Search for the cell housing the specified text and yield its (x, y) center coordinate. 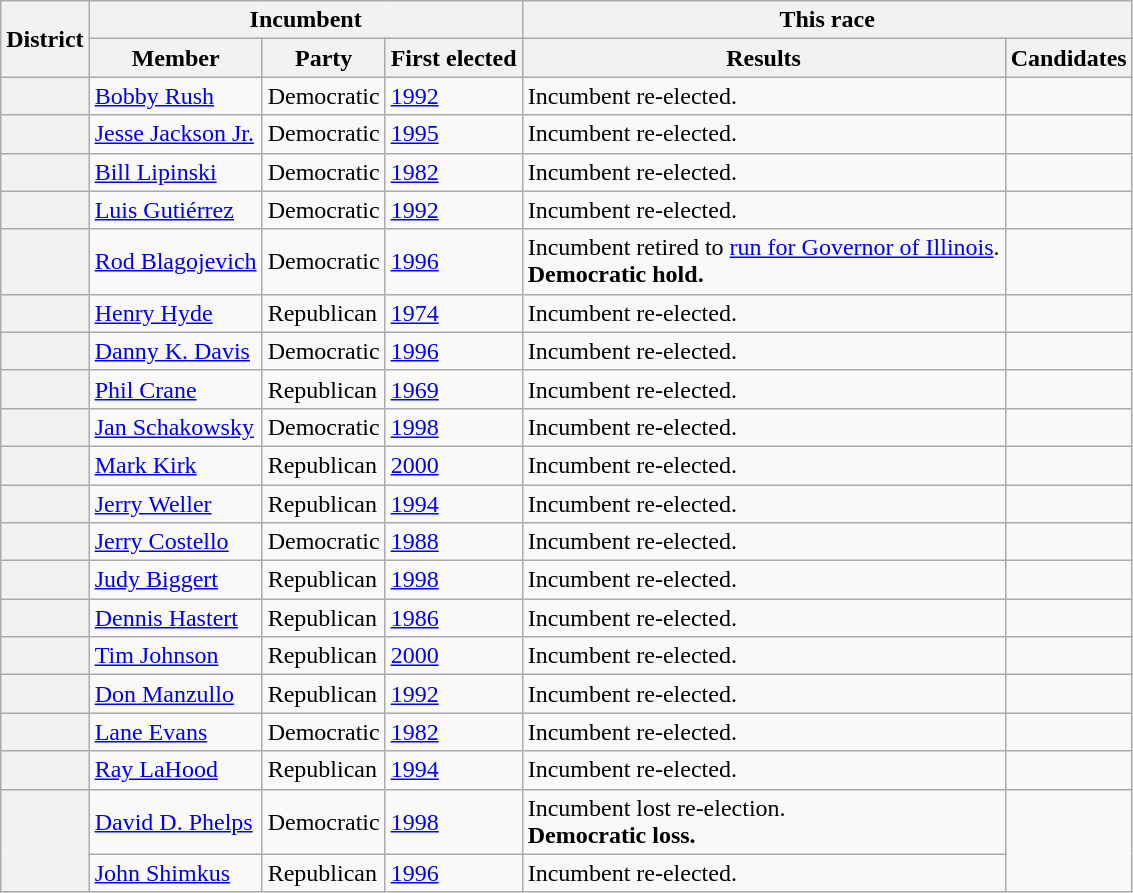
Jan Schakowsky (176, 427)
Henry Hyde (176, 313)
Bill Lipinski (176, 172)
Jerry Costello (176, 542)
1988 (454, 542)
District (45, 39)
1986 (454, 618)
Party (324, 58)
Luis Gutiérrez (176, 210)
Rod Blagojevich (176, 262)
Don Manzullo (176, 694)
Bobby Rush (176, 96)
Member (176, 58)
Incumbent (306, 20)
Jerry Weller (176, 503)
Incumbent lost re-election.Democratic loss. (764, 822)
Results (764, 58)
Ray LaHood (176, 770)
1995 (454, 134)
Mark Kirk (176, 465)
1969 (454, 389)
John Shimkus (176, 873)
Tim Johnson (176, 656)
Incumbent retired to run for Governor of Illinois.Democratic hold. (764, 262)
Jesse Jackson Jr. (176, 134)
Dennis Hastert (176, 618)
First elected (454, 58)
1974 (454, 313)
This race (827, 20)
Phil Crane (176, 389)
Candidates (1068, 58)
David D. Phelps (176, 822)
Lane Evans (176, 732)
Danny K. Davis (176, 351)
Judy Biggert (176, 580)
